Provide the [x, y] coordinate of the cell's center where the given text is located.  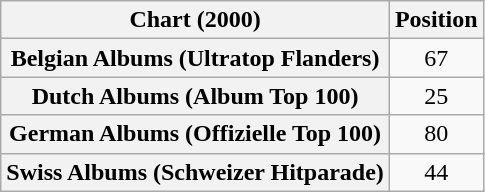
Swiss Albums (Schweizer Hitparade) [196, 172]
German Albums (Offizielle Top 100) [196, 134]
44 [436, 172]
Chart (2000) [196, 20]
80 [436, 134]
25 [436, 96]
67 [436, 58]
Dutch Albums (Album Top 100) [196, 96]
Belgian Albums (Ultratop Flanders) [196, 58]
Position [436, 20]
